Determine the [X, Y] coordinate at the center of the cell enclosing the given text.  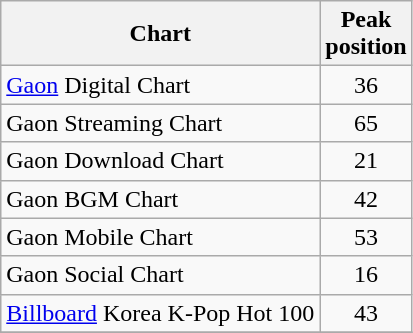
53 [366, 237]
43 [366, 313]
Gaon Streaming Chart [160, 123]
Gaon Download Chart [160, 161]
Peakposition [366, 34]
65 [366, 123]
Gaon Digital Chart [160, 85]
21 [366, 161]
Gaon Mobile Chart [160, 237]
Chart [160, 34]
Gaon Social Chart [160, 275]
42 [366, 199]
Gaon BGM Chart [160, 199]
Billboard Korea K-Pop Hot 100 [160, 313]
36 [366, 85]
16 [366, 275]
